Detect which cell encompasses the target text, then output its (X, Y) center coordinate. 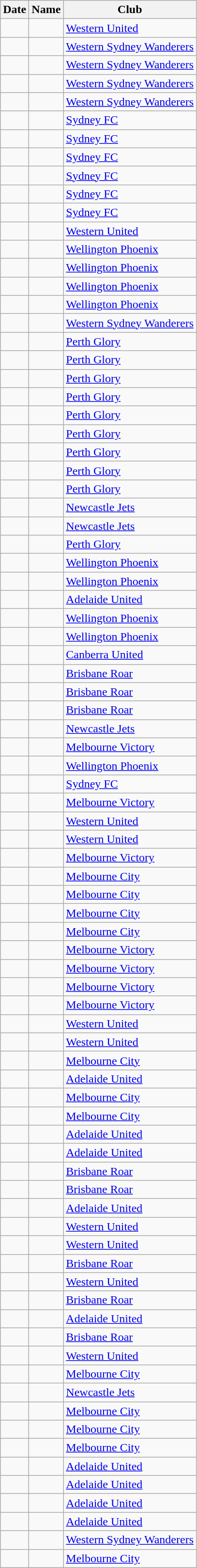
Canberra United (130, 655)
Name (46, 10)
Club (130, 10)
Date (15, 10)
